Search for the cell housing the specified text and yield its [x, y] center coordinate. 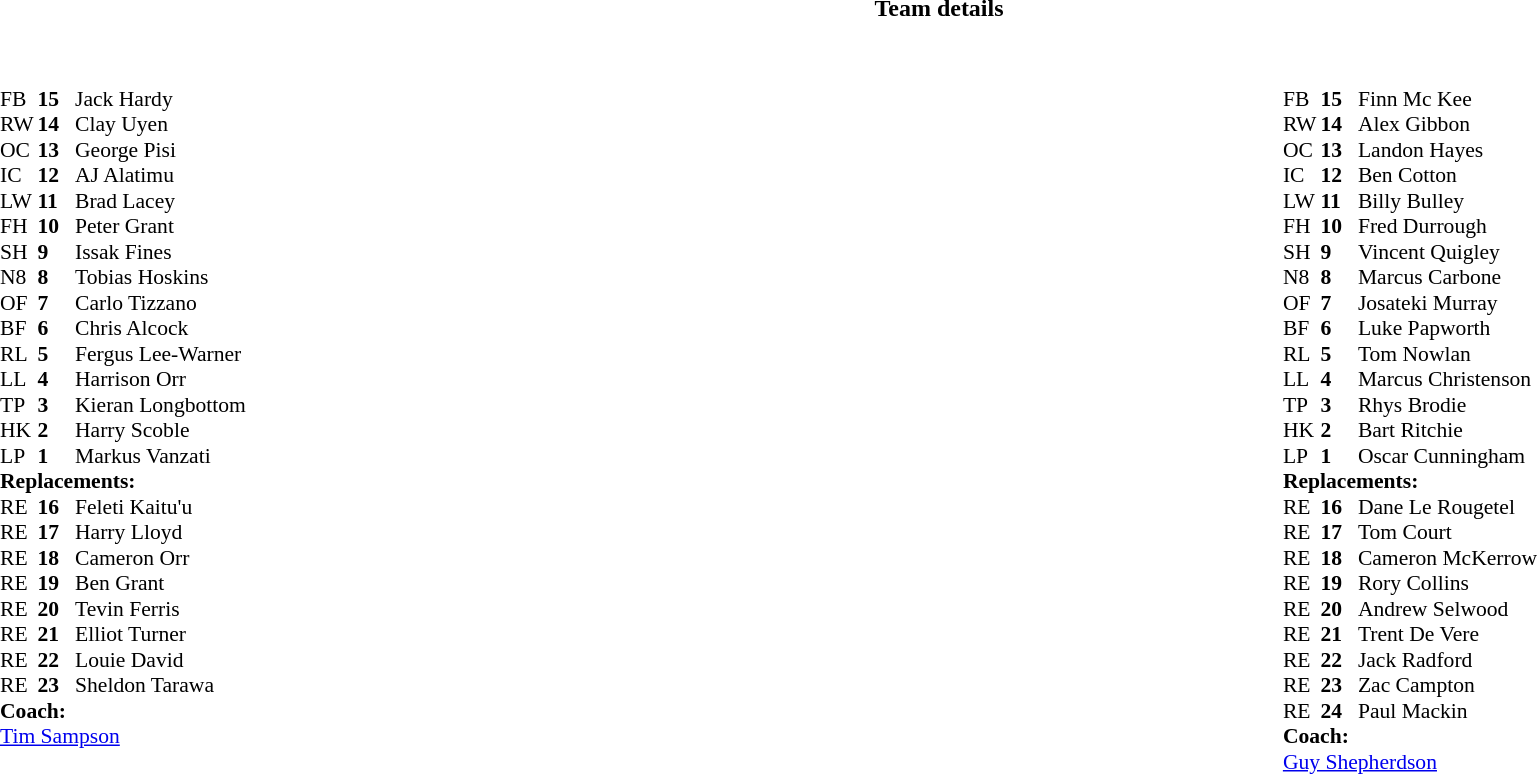
Oscar Cunningham [1448, 456]
Tom Court [1448, 533]
Tom Nowlan [1448, 354]
Harry Lloyd [160, 533]
Kieran Longbottom [160, 405]
Tobias Hoskins [160, 277]
Dane Le Rougetel [1448, 507]
Andrew Selwood [1448, 609]
Josateki Murray [1448, 303]
Vincent Quigley [1448, 252]
Zac Campton [1448, 685]
Trent De Vere [1448, 635]
Tevin Ferris [160, 609]
Paul Mackin [1448, 711]
Landon Hayes [1448, 150]
Finn Mc Kee [1448, 99]
Elliot Turner [160, 635]
Jack Hardy [160, 99]
Clay Uyen [160, 125]
Ben Cotton [1448, 175]
Feleti Kaitu'u [160, 507]
Louie David [160, 660]
Tim Sampson [123, 737]
Jack Radford [1448, 660]
Harry Scoble [160, 431]
Fergus Lee-Warner [160, 354]
24 [1339, 711]
Sheldon Tarawa [160, 685]
Ben Grant [160, 583]
Markus Vanzati [160, 456]
George Pisi [160, 150]
Harrison Orr [160, 379]
Marcus Carbone [1448, 277]
Carlo Tizzano [160, 303]
Cameron Orr [160, 558]
Issak Fines [160, 252]
Rory Collins [1448, 583]
Fred Durrough [1448, 227]
Bart Ritchie [1448, 431]
Cameron McKerrow [1448, 558]
Peter Grant [160, 227]
Chris Alcock [160, 329]
Luke Papworth [1448, 329]
Alex Gibbon [1448, 125]
Brad Lacey [160, 201]
Billy Bulley [1448, 201]
AJ Alatimu [160, 175]
Marcus Christenson [1448, 379]
Rhys Brodie [1448, 405]
